Locate the cell with the specified text and output its [X, Y] center coordinate. 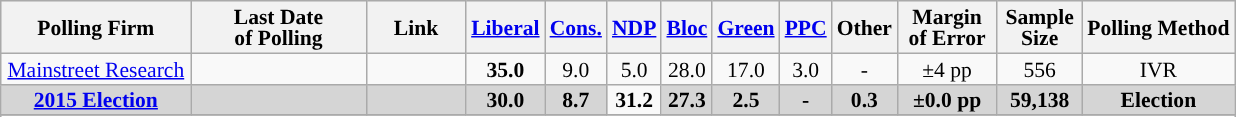
28.0 [686, 68]
0.3 [864, 100]
Marginof Error [947, 27]
30.0 [505, 100]
Mainstreet Research [96, 68]
Bloc [686, 27]
3.0 [806, 68]
2015 Election [96, 100]
5.0 [634, 68]
Polling Method [1158, 27]
Liberal [505, 27]
Link [416, 27]
31.2 [634, 100]
±4 pp [947, 68]
SampleSize [1040, 27]
556 [1040, 68]
PPC [806, 27]
27.3 [686, 100]
8.7 [576, 100]
35.0 [505, 68]
IVR [1158, 68]
17.0 [746, 68]
2.5 [746, 100]
9.0 [576, 68]
Polling Firm [96, 27]
Election [1158, 100]
Cons. [576, 27]
±0.0 pp [947, 100]
Last Dateof Polling [278, 27]
Green [746, 27]
Other [864, 27]
NDP [634, 27]
59,138 [1040, 100]
